Return [x, y] of the center of cell containing provided text 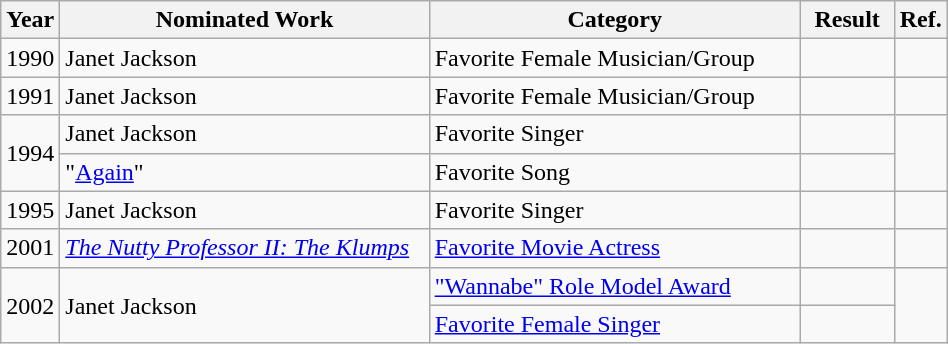
Year [30, 20]
The Nutty Professor II: The Klumps [244, 248]
Category [614, 20]
1991 [30, 96]
"Wannabe" Role Model Award [614, 286]
"Again" [244, 172]
Result [847, 20]
Favorite Female Singer [614, 324]
2002 [30, 305]
Nominated Work [244, 20]
Favorite Movie Actress [614, 248]
Favorite Song [614, 172]
Ref. [920, 20]
2001 [30, 248]
1990 [30, 58]
1994 [30, 153]
1995 [30, 210]
